Find where the given text appears and provide that cell's center as [x, y] coordinate. 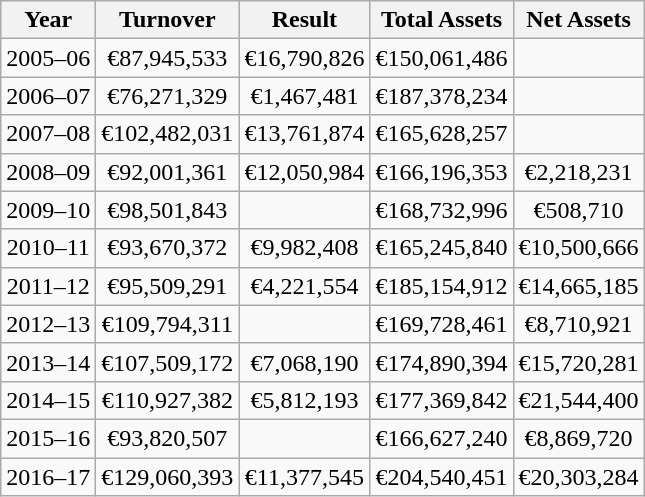
2007–08 [48, 134]
€177,369,842 [442, 400]
€95,509,291 [168, 286]
€107,509,172 [168, 362]
€9,982,408 [304, 248]
€98,501,843 [168, 210]
€76,271,329 [168, 96]
2011–12 [48, 286]
2015–16 [48, 438]
€168,732,996 [442, 210]
€15,720,281 [578, 362]
€93,820,507 [168, 438]
2010–11 [48, 248]
2016–17 [48, 477]
€165,628,257 [442, 134]
€8,710,921 [578, 324]
€12,050,984 [304, 172]
€4,221,554 [304, 286]
€93,670,372 [168, 248]
€2,218,231 [578, 172]
€187,378,234 [442, 96]
€5,812,193 [304, 400]
€7,068,190 [304, 362]
2013–14 [48, 362]
Year [48, 20]
€129,060,393 [168, 477]
€166,627,240 [442, 438]
€13,761,874 [304, 134]
2005–06 [48, 58]
2006–07 [48, 96]
€109,794,311 [168, 324]
Net Assets [578, 20]
2009–10 [48, 210]
€21,544,400 [578, 400]
Total Assets [442, 20]
€20,303,284 [578, 477]
€110,927,382 [168, 400]
€87,945,533 [168, 58]
€508,710 [578, 210]
€169,728,461 [442, 324]
2014–15 [48, 400]
€102,482,031 [168, 134]
€165,245,840 [442, 248]
€185,154,912 [442, 286]
€8,869,720 [578, 438]
€10,500,666 [578, 248]
2008–09 [48, 172]
€150,061,486 [442, 58]
Turnover [168, 20]
€1,467,481 [304, 96]
€14,665,185 [578, 286]
2012–13 [48, 324]
€174,890,394 [442, 362]
€166,196,353 [442, 172]
Result [304, 20]
€204,540,451 [442, 477]
€11,377,545 [304, 477]
€16,790,826 [304, 58]
€92,001,361 [168, 172]
